Determine the [x, y] coordinate at the center of the cell enclosing the given text.  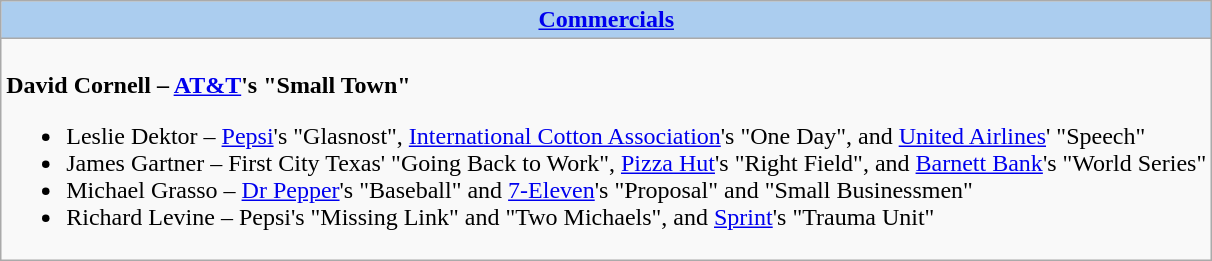
Commercials [606, 20]
